Locate the cell with the specified text and output its [x, y] center coordinate. 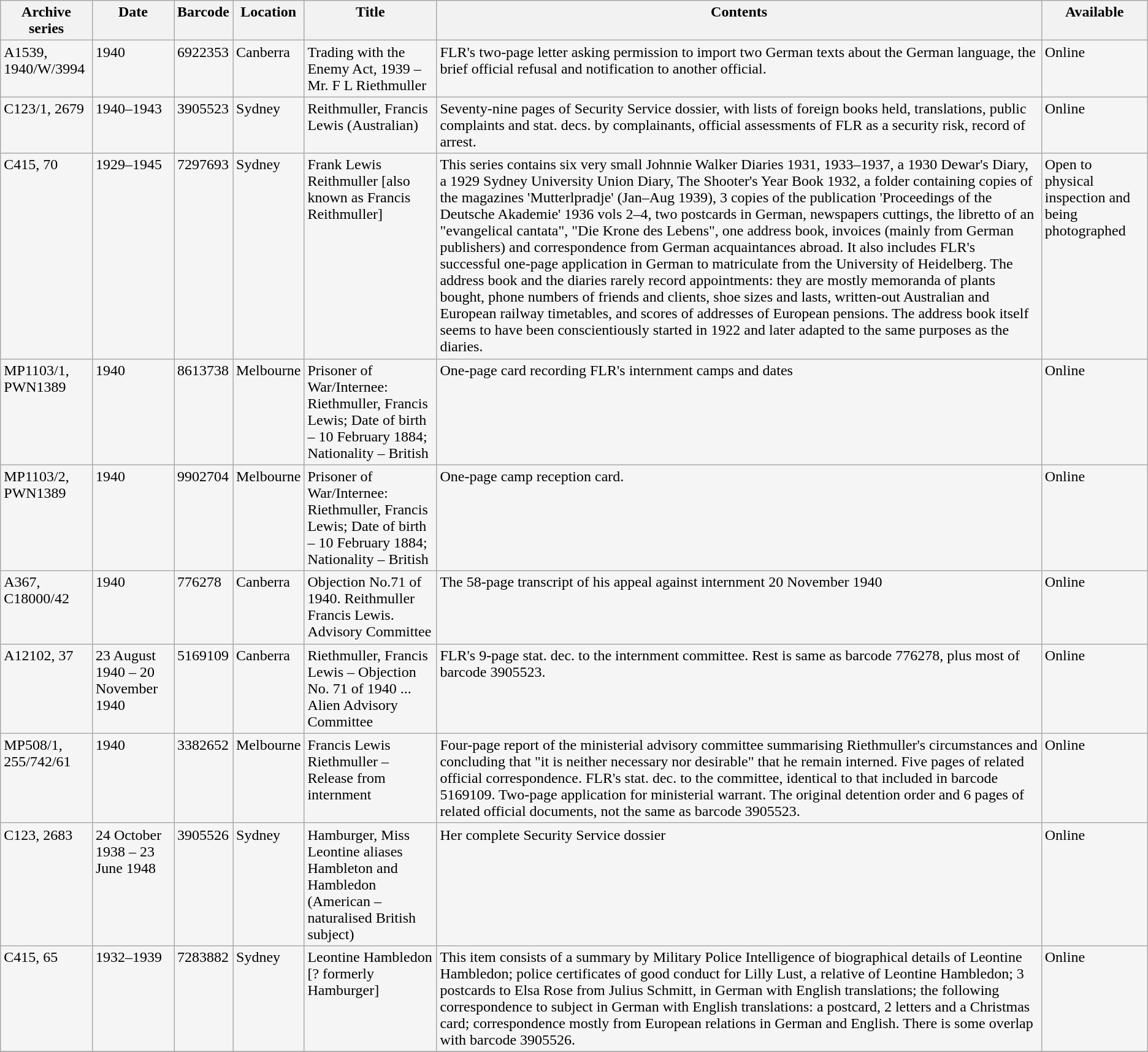
Archive series [47, 21]
C415, 70 [47, 256]
5169109 [204, 688]
A367, C18000/42 [47, 607]
24 October 1938 – 23 June 1948 [132, 884]
Hamburger, Miss Leontine aliases Hambleton and Hambledon (American – naturalised British subject) [370, 884]
A1539, 1940/W/3994 [47, 69]
1929–1945 [132, 256]
Location [269, 21]
8613738 [204, 412]
7297693 [204, 256]
Reithmuller, Francis Lewis (Australian) [370, 125]
3382652 [204, 778]
Date [132, 21]
Frank Lewis Reithmuller [also known as Francis Reithmuller] [370, 256]
One-page card recording FLR's internment camps and dates [739, 412]
One-page camp reception card. [739, 517]
FLR's 9-page stat. dec. to the internment committee. Rest is same as barcode 776278, plus most of barcode 3905523. [739, 688]
7283882 [204, 998]
6922353 [204, 69]
A12102, 37 [47, 688]
9902704 [204, 517]
Objection No.71 of 1940. Reithmuller Francis Lewis. Advisory Committee [370, 607]
Barcode [204, 21]
776278 [204, 607]
Her complete Security Service dossier [739, 884]
Contents [739, 21]
C123, 2683 [47, 884]
MP1103/2, PWN1389 [47, 517]
Available [1094, 21]
Francis Lewis Riethmuller – Release from internment [370, 778]
3905523 [204, 125]
The 58-page transcript of his appeal against internment 20 November 1940 [739, 607]
C123/1, 2679 [47, 125]
MP1103/1, PWN1389 [47, 412]
23 August 1940 – 20 November 1940 [132, 688]
Trading with the Enemy Act, 1939 – Mr. F L Riethmuller [370, 69]
1932–1939 [132, 998]
Open to physical inspection and being photographed [1094, 256]
1940–1943 [132, 125]
Title [370, 21]
3905526 [204, 884]
Riethmuller, Francis Lewis – Objection No. 71 of 1940 ... Alien Advisory Committee [370, 688]
MP508/1, 255/742/61 [47, 778]
C415, 65 [47, 998]
Leontine Hambledon [? formerly Hamburger] [370, 998]
